Output the (x, y) coordinate of the center of the cell containing the given text.  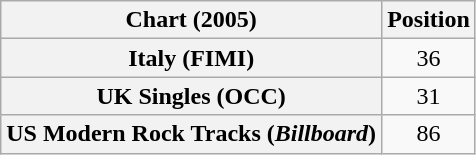
31 (429, 96)
UK Singles (OCC) (192, 96)
Position (429, 20)
86 (429, 134)
36 (429, 58)
Chart (2005) (192, 20)
Italy (FIMI) (192, 58)
US Modern Rock Tracks (Billboard) (192, 134)
